Determine the [x, y] coordinate at the center of the cell enclosing the given text.  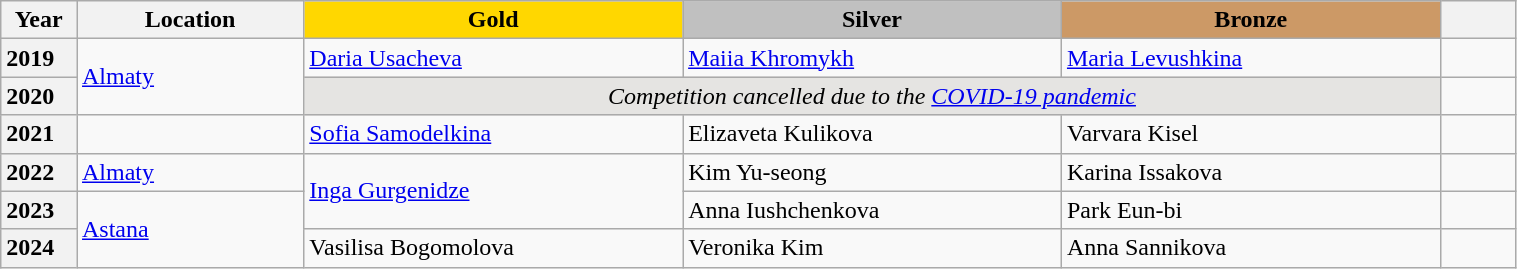
Vasilisa Bogomolova [494, 248]
Inga Gurgenidze [494, 191]
2022 [39, 172]
Bronze [1250, 20]
Maiia Khromykh [872, 58]
2023 [39, 210]
Anna Sannikova [1250, 248]
Year [39, 20]
Sofia Samodelkina [494, 134]
Elizaveta Kulikova [872, 134]
Anna Iushchenkova [872, 210]
Astana [190, 229]
2024 [39, 248]
Karina Issakova [1250, 172]
2021 [39, 134]
Competition cancelled due to the COVID-19 pandemic [872, 96]
Maria Levushkina [1250, 58]
Silver [872, 20]
Varvara Kisel [1250, 134]
Kim Yu-seong [872, 172]
Daria Usacheva [494, 58]
Location [190, 20]
2019 [39, 58]
Gold [494, 20]
Veronika Kim [872, 248]
Park Eun-bi [1250, 210]
2020 [39, 96]
